Detect which cell encompasses the target text, then output its [X, Y] center coordinate. 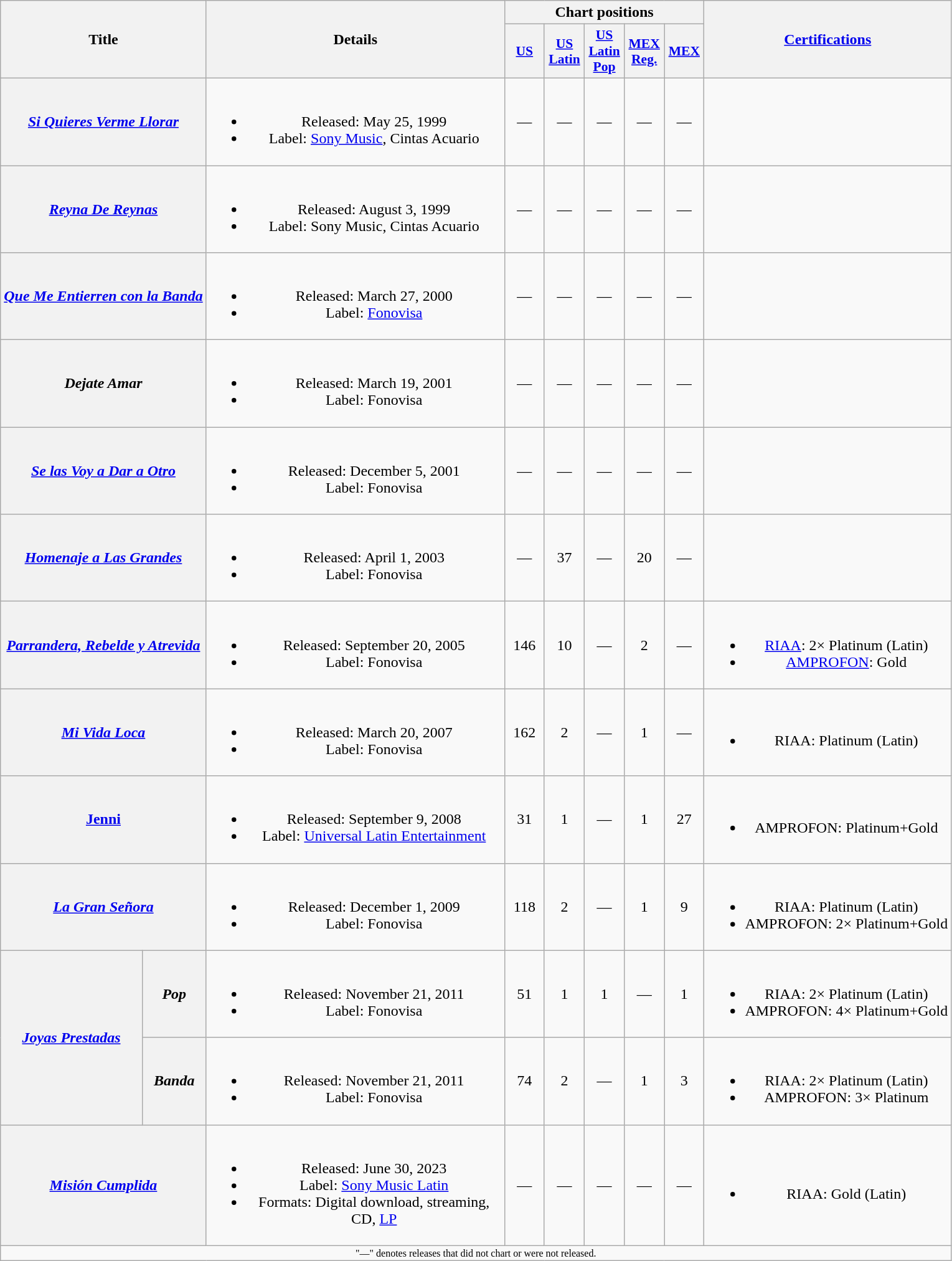
La Gran Señora [103, 907]
Released: December 5, 2001Label: Fonovisa [355, 471]
Misión Cumplida [103, 1185]
Released: June 30, 2023Label: Sony Music LatinFormats: Digital download, streaming, CD, LP [355, 1185]
MEX [684, 51]
RIAA: 2× Platinum (Latin)AMPROFON: 4× Platinum+Gold [828, 994]
Banda [174, 1081]
Chart positions [604, 12]
9 [684, 907]
Homenaje a Las Grandes [103, 558]
Que Me Entierren con la Banda [103, 296]
Reyna De Reynas [103, 209]
27 [684, 819]
Released: May 25, 1999Label: Sony Music, Cintas Acuario [355, 121]
Se las Voy a Dar a Otro [103, 471]
Released: April 1, 2003Label: Fonovisa [355, 558]
Released: March 20, 2007Label: Fonovisa [355, 732]
10 [564, 645]
Pop [174, 994]
MEXReg. [644, 51]
146 [524, 645]
3 [684, 1081]
162 [524, 732]
RIAA: Gold (Latin) [828, 1185]
Released: March 19, 2001Label: Fonovisa [355, 384]
37 [564, 558]
31 [524, 819]
74 [524, 1081]
Released: August 3, 1999Label: Sony Music, Cintas Acuario [355, 209]
Title [103, 40]
Released: September 9, 2008Label: Universal Latin Entertainment [355, 819]
USLatinPop [605, 51]
Jenni [103, 819]
Joyas Prestadas [72, 1037]
RIAA: 2× Platinum (Latin)AMPROFON: 3× Platinum [828, 1081]
Details [355, 40]
Si Quieres Verme Llorar [103, 121]
Released: March 27, 2000Label: Fonovisa [355, 296]
Parrandera, Rebelde y Atrevida [103, 645]
Mi Vida Loca [103, 732]
118 [524, 907]
RIAA: Platinum (Latin)AMPROFON: 2× Platinum+Gold [828, 907]
US [524, 51]
"—" denotes releases that did not chart or were not released. [476, 1253]
RIAA: 2× Platinum (Latin)AMPROFON: Gold [828, 645]
RIAA: Platinum (Latin) [828, 732]
Dejate Amar [103, 384]
Released: December 1, 2009Label: Fonovisa [355, 907]
Certifications [828, 40]
51 [524, 994]
USLatin [564, 51]
20 [644, 558]
AMPROFON: Platinum+Gold [828, 819]
Released: September 20, 2005Label: Fonovisa [355, 645]
